Scan for the cell matching the given text and deliver its [x, y] coordinate at center. 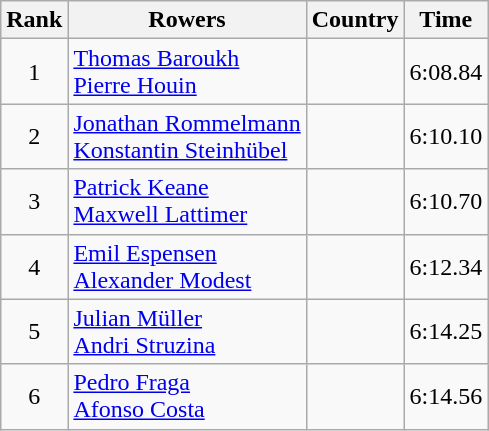
6:12.34 [446, 266]
Pedro FragaAfonso Costa [187, 396]
5 [34, 332]
Patrick KeaneMaxwell Lattimer [187, 202]
Time [446, 20]
1 [34, 72]
6:10.10 [446, 136]
2 [34, 136]
6 [34, 396]
Julian MüllerAndri Struzina [187, 332]
3 [34, 202]
Rowers [187, 20]
Thomas BaroukhPierre Houin [187, 72]
4 [34, 266]
6:08.84 [446, 72]
Emil EspensenAlexander Modest [187, 266]
Jonathan RommelmannKonstantin Steinhübel [187, 136]
Rank [34, 20]
6:10.70 [446, 202]
Country [355, 20]
6:14.56 [446, 396]
6:14.25 [446, 332]
